Provide the [x, y] coordinate of the cell's center where the given text is located.  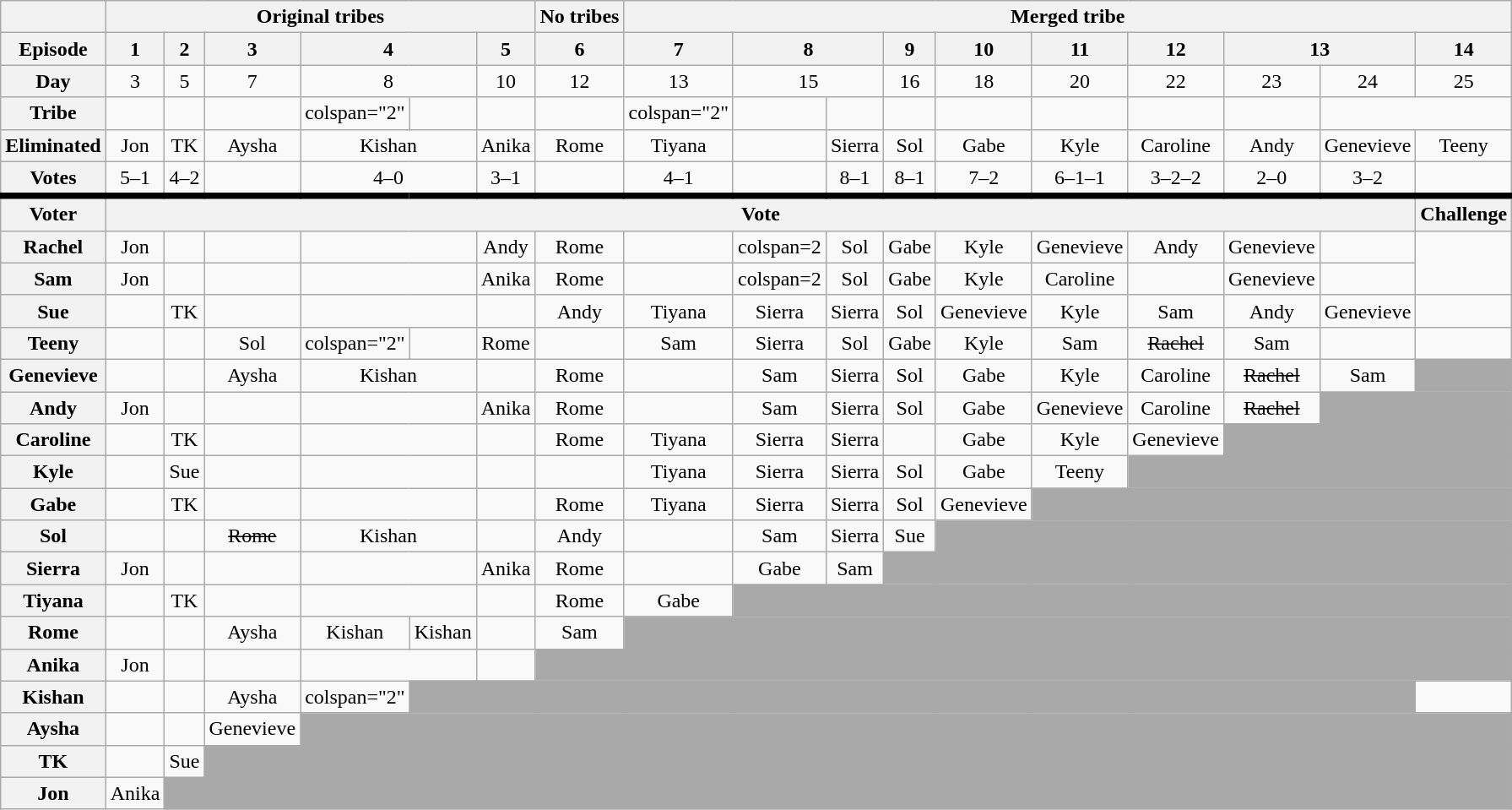
Tribe [53, 113]
5–1 [135, 179]
Voter [53, 213]
Day [53, 81]
3–1 [506, 179]
3–2–2 [1176, 179]
Votes [53, 179]
14 [1464, 49]
4–0 [388, 179]
25 [1464, 81]
Challenge [1464, 213]
Original tribes [321, 17]
No tribes [579, 17]
Vote [761, 213]
15 [808, 81]
23 [1271, 81]
Eliminated [53, 145]
18 [984, 81]
4 [388, 49]
Episode [53, 49]
2–0 [1271, 179]
1 [135, 49]
4–2 [184, 179]
Merged tribe [1068, 17]
6–1–1 [1080, 179]
24 [1368, 81]
2 [184, 49]
20 [1080, 81]
6 [579, 49]
16 [910, 81]
22 [1176, 81]
3–2 [1368, 179]
7–2 [984, 179]
4–1 [679, 179]
9 [910, 49]
11 [1080, 49]
